Scan for the cell matching the given text and deliver its (x, y) coordinate at center. 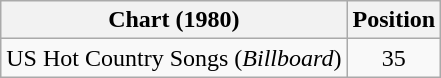
Chart (1980) (174, 20)
35 (394, 58)
Position (394, 20)
US Hot Country Songs (Billboard) (174, 58)
